Extract the (X, Y) coordinate from the center of the cell holding the provided text.  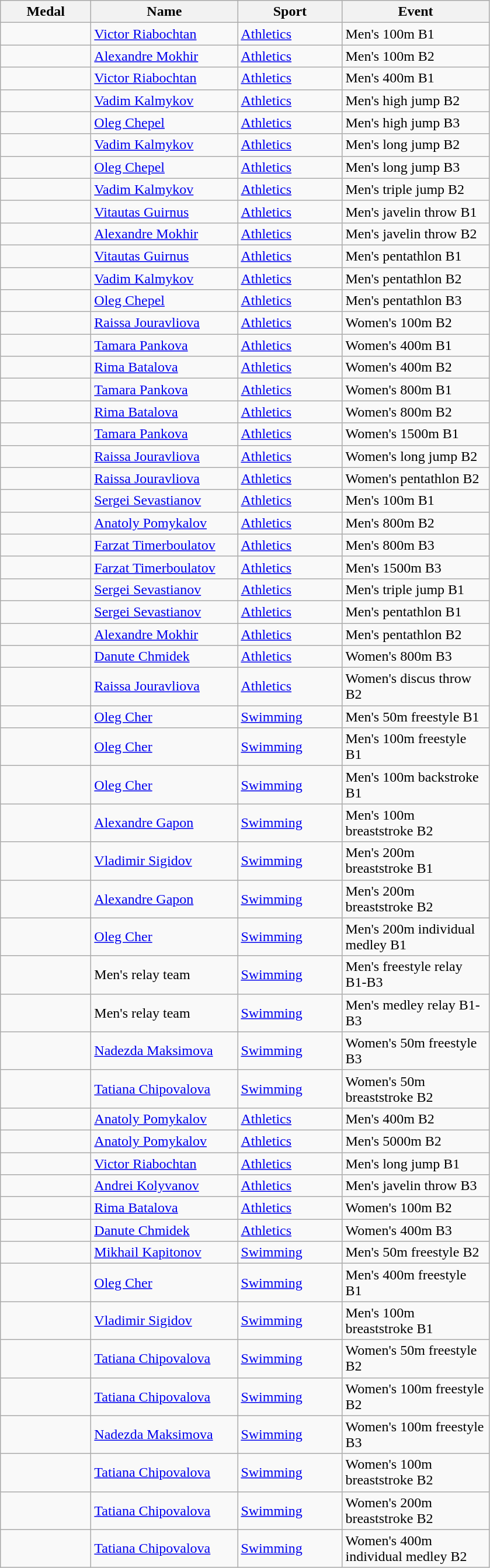
Women's pentathlon B2 (416, 478)
Men's 400m B2 (416, 1119)
Men's 200m individual medley B1 (416, 937)
Women's 400m individual medley B2 (416, 1548)
Women's long jump B2 (416, 456)
Men's triple jump B1 (416, 589)
Sport (290, 12)
Men's 800m B3 (416, 545)
Women's 400m B1 (416, 345)
Women's 1500m B1 (416, 434)
Men's 100m breaststroke B1 (416, 1320)
Men's 5000m B2 (416, 1141)
Name (165, 12)
Men's long jump B3 (416, 167)
Women's 100m breaststroke B2 (416, 1472)
Men's javelin throw B1 (416, 211)
Women's 50m freestyle B3 (416, 1050)
Women's 50m breaststroke B2 (416, 1089)
Men's long jump B1 (416, 1163)
Men's triple jump B2 (416, 189)
Women's 200m breaststroke B2 (416, 1511)
Men's 400m B1 (416, 78)
Men's 100m freestyle B1 (416, 747)
Men's 50m freestyle B2 (416, 1253)
Medal (46, 12)
Men's javelin throw B2 (416, 234)
Women's 800m B1 (416, 390)
Men's freestyle relay B1-B3 (416, 974)
Men's high jump B3 (416, 123)
Women's discus throw B2 (416, 687)
Men's long jump B2 (416, 145)
Men's 800m B2 (416, 523)
Men's 100m breaststroke B2 (416, 823)
Men's 400m freestyle B1 (416, 1283)
Women's 400m B3 (416, 1230)
Men's 100m backstroke B1 (416, 785)
Men's medley relay B1-B3 (416, 1013)
Women's 50m freestyle B2 (416, 1359)
Women's 800m B3 (416, 657)
Men's javelin throw B3 (416, 1186)
Men's 100m B2 (416, 56)
Mikhail Kapitonov (165, 1253)
Men's 50m freestyle B1 (416, 717)
Men's 200m breaststroke B1 (416, 861)
Women's 400m B2 (416, 367)
Event (416, 12)
Women's 100m freestyle B2 (416, 1396)
Men's high jump B2 (416, 100)
Women's 100m freestyle B3 (416, 1435)
Women's 800m B2 (416, 412)
Men's 1500m B3 (416, 567)
Men's 200m breaststroke B2 (416, 899)
Men's pentathlon B3 (416, 301)
Andrei Kolyvanov (165, 1186)
